Extract the [x, y] coordinate from the center of the cell holding the provided text.  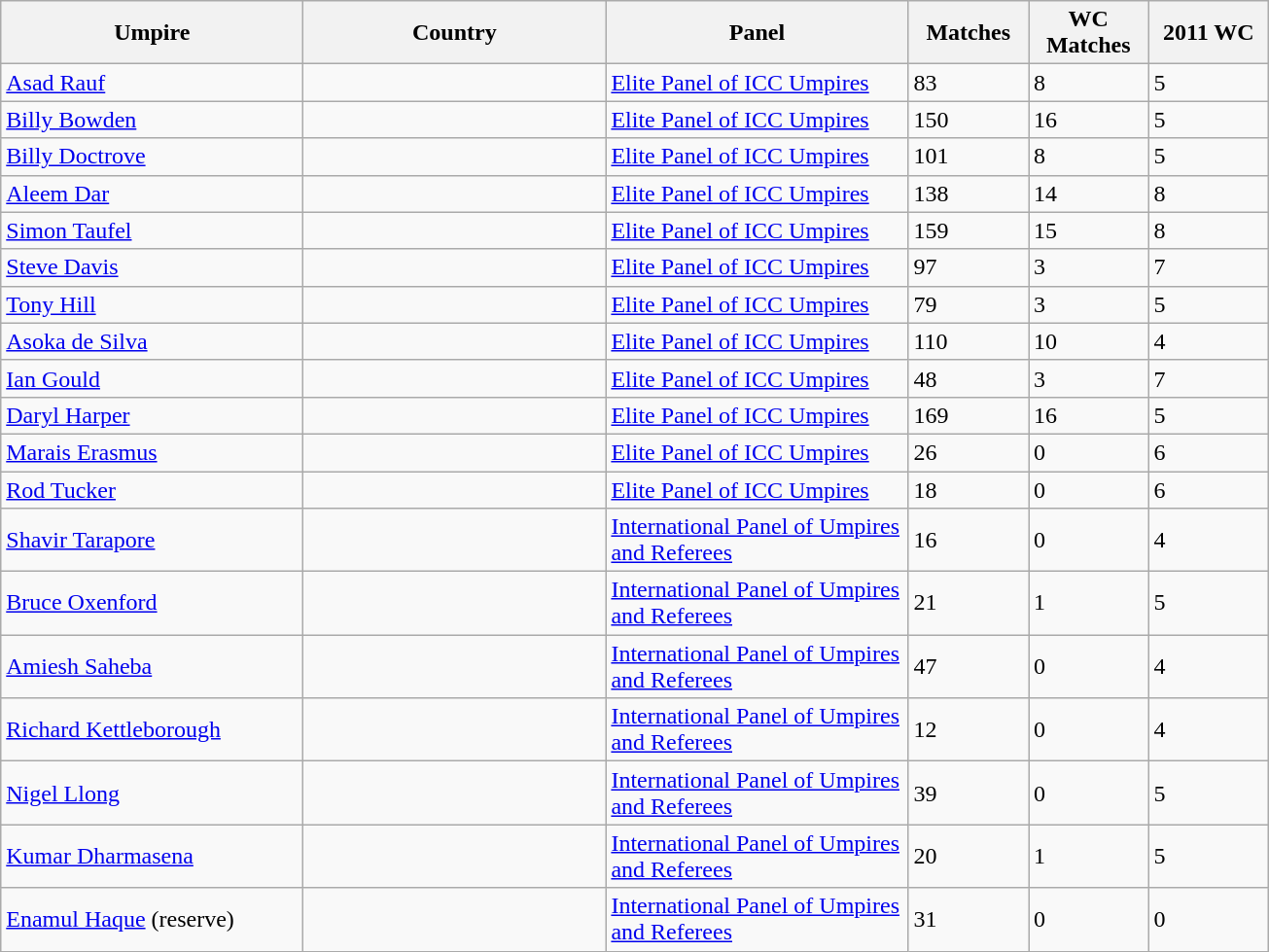
Billy Bowden [152, 120]
Kumar Dharmasena [152, 856]
101 [969, 157]
Amiesh Saheba [152, 667]
Nigel Llong [152, 793]
Country [455, 33]
138 [969, 194]
Steve Davis [152, 267]
Marais Erasmus [152, 452]
2011 WC [1209, 33]
48 [969, 378]
Asad Rauf [152, 83]
47 [969, 667]
Simon Taufel [152, 230]
15 [1089, 230]
26 [969, 452]
97 [969, 267]
Ian Gould [152, 378]
83 [969, 83]
Tony Hill [152, 304]
Matches [969, 33]
Rod Tucker [152, 489]
110 [969, 341]
Shavir Tarapore [152, 541]
Panel [757, 33]
Bruce Oxenford [152, 603]
20 [969, 856]
18 [969, 489]
Daryl Harper [152, 415]
150 [969, 120]
39 [969, 793]
169 [969, 415]
31 [969, 920]
Aleem Dar [152, 194]
Umpire [152, 33]
Billy Doctrove [152, 157]
12 [969, 729]
Asoka de Silva [152, 341]
WC Matches [1089, 33]
10 [1089, 341]
14 [1089, 194]
79 [969, 304]
21 [969, 603]
Enamul Haque (reserve) [152, 920]
Richard Kettleborough [152, 729]
159 [969, 230]
